Locate the cell with the specified text and output its (X, Y) center coordinate. 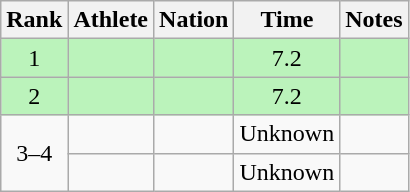
Nation (194, 20)
2 (34, 96)
Notes (374, 20)
Rank (34, 20)
3–4 (34, 153)
Time (287, 20)
1 (34, 58)
Athlete (111, 20)
